Extract the (X, Y) coordinate from the center of the cell holding the provided text.  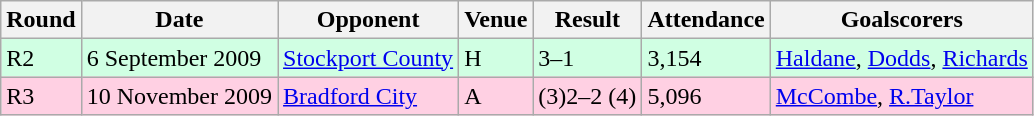
McCombe, R.Taylor (902, 96)
Haldane, Dodds, Richards (902, 58)
5,096 (706, 96)
R2 (41, 58)
Round (41, 20)
3–1 (588, 58)
3,154 (706, 58)
6 September 2009 (179, 58)
Goalscorers (902, 20)
Date (179, 20)
Stockport County (368, 58)
10 November 2009 (179, 96)
R3 (41, 96)
A (496, 96)
Bradford City (368, 96)
Result (588, 20)
Venue (496, 20)
Attendance (706, 20)
H (496, 58)
(3)2–2 (4) (588, 96)
Opponent (368, 20)
